Output the [x, y] coordinate of the center of the cell containing the given text.  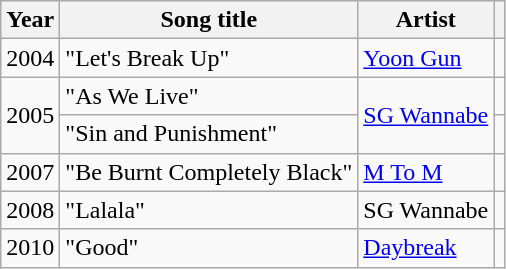
2007 [30, 172]
Year [30, 20]
"Lalala" [209, 210]
2008 [30, 210]
Song title [209, 20]
"Be Burnt Completely Black" [209, 172]
"Sin and Punishment" [209, 134]
"Let's Break Up" [209, 58]
"Good" [209, 248]
"As We Live" [209, 96]
2010 [30, 248]
Artist [426, 20]
M To M [426, 172]
2004 [30, 58]
Yoon Gun [426, 58]
2005 [30, 115]
Daybreak [426, 248]
